Locate the cell with the specified text and output its (x, y) center coordinate. 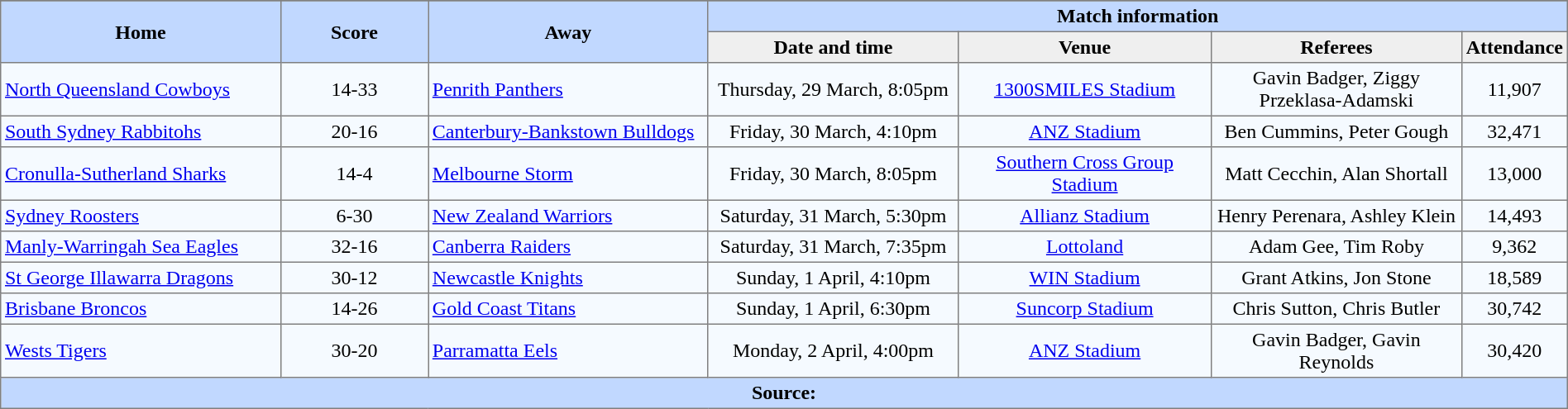
St George Illawarra Dragons (141, 278)
Cronulla-Sutherland Sharks (141, 174)
Ben Cummins, Peter Gough (1336, 131)
South Sydney Rabbitohs (141, 131)
Melbourne Storm (569, 174)
New Zealand Warriors (569, 216)
30,742 (1514, 309)
Score (354, 31)
Matt Cecchin, Alan Shortall (1336, 174)
20-16 (354, 131)
Home (141, 31)
14-4 (354, 174)
Thursday, 29 March, 8:05pm (833, 89)
6-30 (354, 216)
Saturday, 31 March, 7:35pm (833, 247)
Manly-Warringah Sea Eagles (141, 247)
Gavin Badger, Ziggy Przeklasa-Adamski (1336, 89)
Wests Tigers (141, 350)
1300SMILES Stadium (1085, 89)
Gavin Badger, Gavin Reynolds (1336, 350)
Venue (1085, 47)
30-20 (354, 350)
Henry Perenara, Ashley Klein (1336, 216)
Canberra Raiders (569, 247)
32,471 (1514, 131)
Referees (1336, 47)
Newcastle Knights (569, 278)
9,362 (1514, 247)
14-26 (354, 309)
13,000 (1514, 174)
Southern Cross Group Stadium (1085, 174)
Date and time (833, 47)
Source: (784, 393)
Brisbane Broncos (141, 309)
Penrith Panthers (569, 89)
Saturday, 31 March, 5:30pm (833, 216)
Chris Sutton, Chris Butler (1336, 309)
32-16 (354, 247)
Away (569, 31)
Monday, 2 April, 4:00pm (833, 350)
Lottoland (1085, 247)
WIN Stadium (1085, 278)
Gold Coast Titans (569, 309)
18,589 (1514, 278)
Sunday, 1 April, 4:10pm (833, 278)
Attendance (1514, 47)
Sunday, 1 April, 6:30pm (833, 309)
Friday, 30 March, 4:10pm (833, 131)
14-33 (354, 89)
Suncorp Stadium (1085, 309)
30-12 (354, 278)
30,420 (1514, 350)
Match information (1138, 17)
Sydney Roosters (141, 216)
14,493 (1514, 216)
Grant Atkins, Jon Stone (1336, 278)
11,907 (1514, 89)
Friday, 30 March, 8:05pm (833, 174)
Parramatta Eels (569, 350)
Allianz Stadium (1085, 216)
Canterbury-Bankstown Bulldogs (569, 131)
Adam Gee, Tim Roby (1336, 247)
North Queensland Cowboys (141, 89)
